Find where the given text appears and provide that cell's center as [x, y] coordinate. 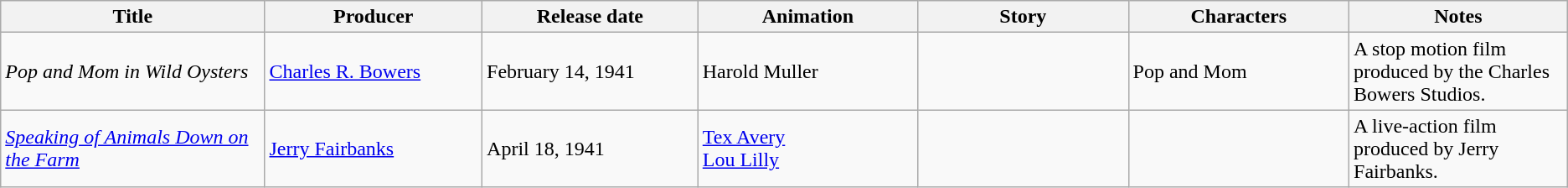
A stop motion film produced by the Charles Bowers Studios. [1459, 71]
April 18, 1941 [591, 149]
Pop and Mom [1238, 71]
Pop and Mom in Wild Oysters [132, 71]
Jerry Fairbanks [374, 149]
Characters [1238, 17]
Animation [807, 17]
Speaking of Animals Down on the Farm [132, 149]
Tex AveryLou Lilly [807, 149]
Release date [591, 17]
Story [1024, 17]
Producer [374, 17]
Notes [1459, 17]
February 14, 1941 [591, 71]
Harold Muller [807, 71]
A live-action film produced by Jerry Fairbanks. [1459, 149]
Charles R. Bowers [374, 71]
Title [132, 17]
